Find where the given text appears and provide that cell's center as (x, y) coordinate. 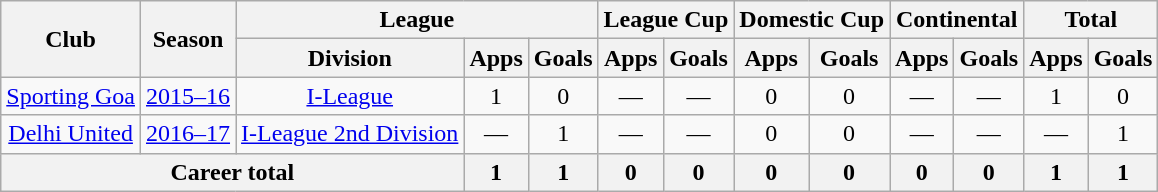
Sporting Goa (71, 96)
Club (71, 39)
Division (350, 58)
Domestic Cup (812, 20)
Delhi United (71, 134)
Continental (957, 20)
Career total (232, 172)
2016–17 (188, 134)
Season (188, 39)
I-League (350, 96)
League Cup (666, 20)
League (418, 20)
2015–16 (188, 96)
Total (1091, 20)
I-League 2nd Division (350, 134)
